Return the [X, Y] coordinate for the center point of the cell that contains the specified text.  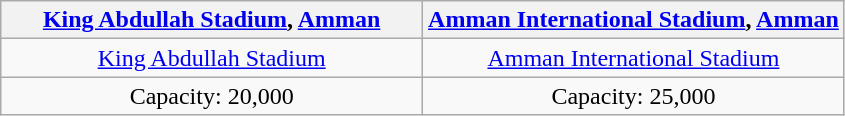
Capacity: 25,000 [634, 96]
Amman International Stadium [634, 58]
Capacity: 20,000 [212, 96]
Amman International Stadium, Amman [634, 20]
King Abdullah Stadium [212, 58]
King Abdullah Stadium, Amman [212, 20]
